Identify which cell holds the provided text, then report its (x, y) central coordinate. 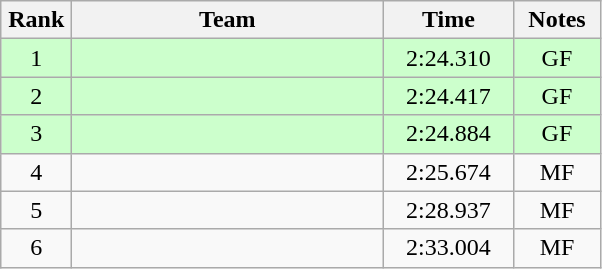
3 (36, 134)
2:28.937 (448, 210)
Notes (557, 20)
2:24.884 (448, 134)
Team (228, 20)
4 (36, 172)
6 (36, 248)
2:24.310 (448, 58)
5 (36, 210)
2:24.417 (448, 96)
2:33.004 (448, 248)
Time (448, 20)
2:25.674 (448, 172)
2 (36, 96)
Rank (36, 20)
1 (36, 58)
